From the cell containing the given text, extract its center point as [x, y] coordinate. 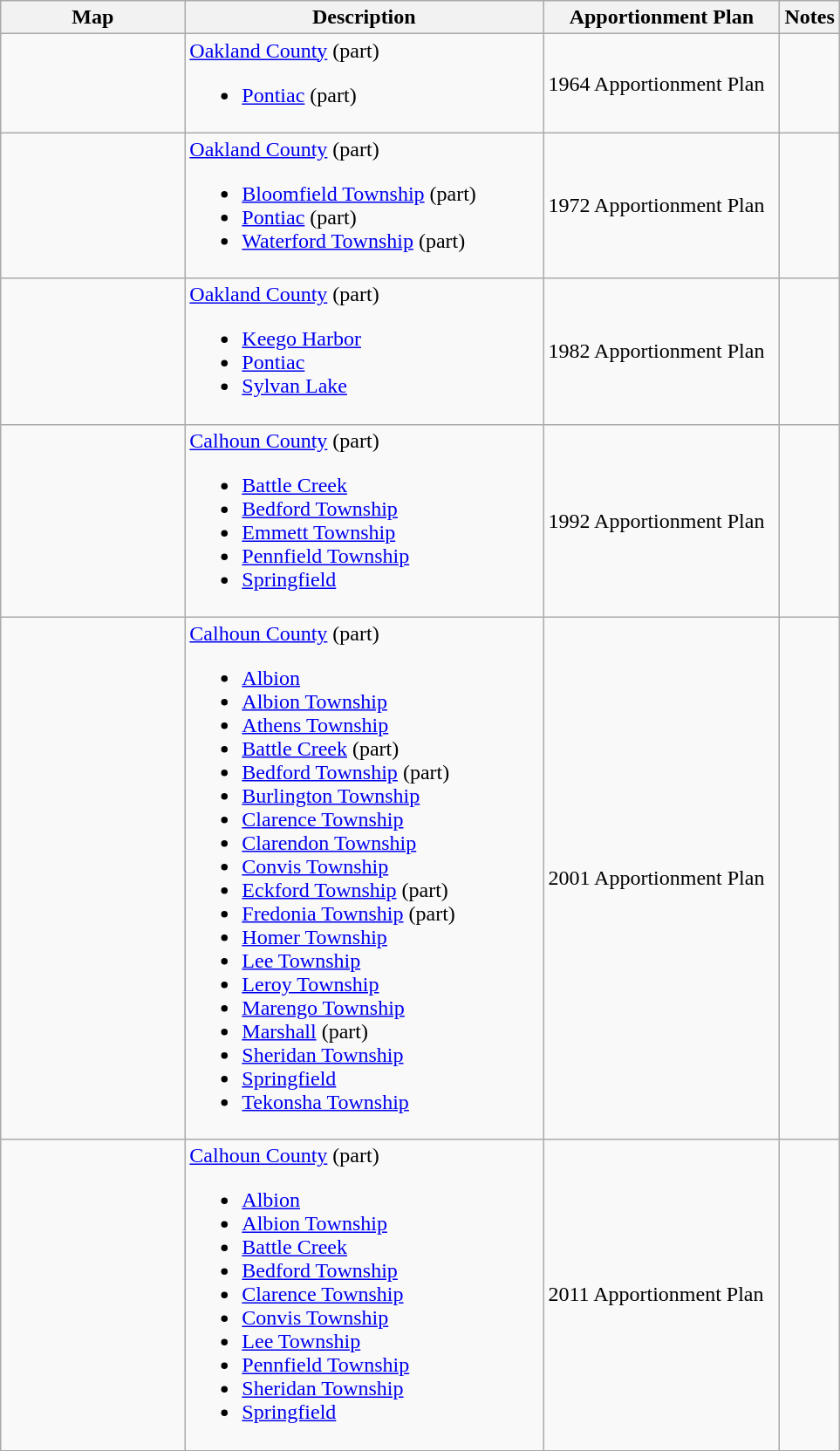
Map [92, 17]
2001 Apportionment Plan [661, 878]
1992 Apportionment Plan [661, 520]
Apportionment Plan [661, 17]
1982 Apportionment Plan [661, 351]
Calhoun County (part)Battle CreekBedford TownshipEmmett TownshipPennfield TownshipSpringfield [365, 520]
1972 Apportionment Plan [661, 206]
Oakland County (part)Keego HarborPontiacSylvan Lake [365, 351]
1964 Apportionment Plan [661, 84]
Notes [809, 17]
Oakland County (part)Pontiac (part) [365, 84]
2011 Apportionment Plan [661, 1295]
Description [365, 17]
Oakland County (part)Bloomfield Township (part)Pontiac (part)Waterford Township (part) [365, 206]
